Return (x, y) of the center of cell containing provided text 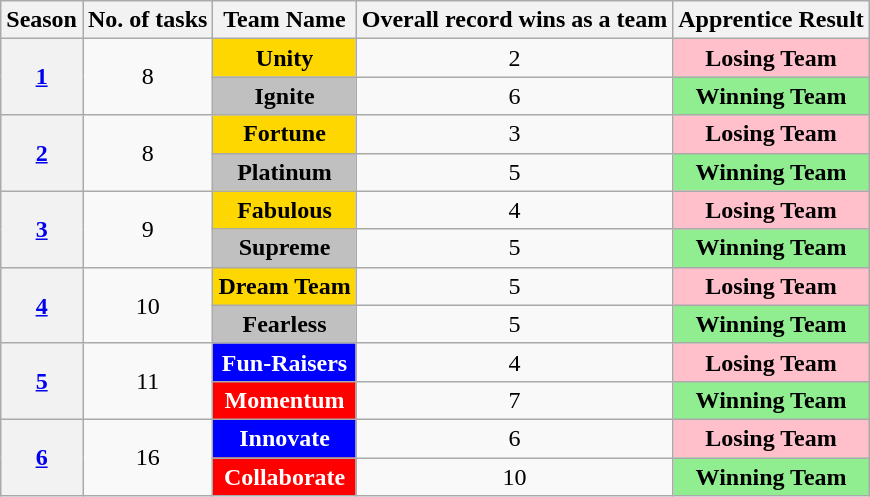
Collaborate (284, 477)
Supreme (284, 248)
Unity (284, 58)
Innovate (284, 438)
Overall record wins as a team (514, 20)
Ignite (284, 96)
Momentum (284, 400)
Fearless (284, 324)
Fun-Raisers (284, 362)
Dream Team (284, 286)
9 (147, 229)
Team Name (284, 20)
Season (42, 20)
Platinum (284, 172)
No. of tasks (147, 20)
1 (42, 77)
11 (147, 381)
16 (147, 457)
7 (514, 400)
Apprentice Result (772, 20)
Fabulous (284, 210)
Fortune (284, 134)
